Extract the [x, y] coordinate from the center of the cell holding the provided text.  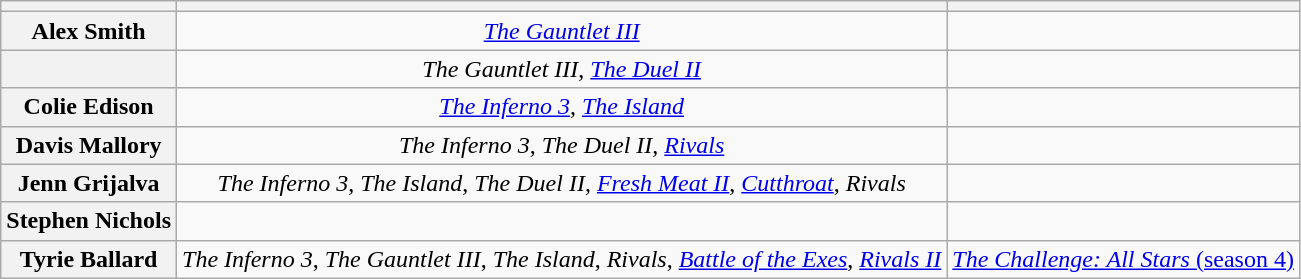
Stephen Nichols [89, 221]
The Inferno 3, The Gauntlet III, The Island, Rivals, Battle of the Exes, Rivals II [562, 259]
The Challenge: All Stars (season 4) [1124, 259]
The Inferno 3, The Island, The Duel II, Fresh Meat II, Cutthroat, Rivals [562, 183]
Tyrie Ballard [89, 259]
Alex Smith [89, 31]
The Inferno 3, The Island [562, 107]
Jenn Grijalva [89, 183]
Colie Edison [89, 107]
The Gauntlet III, The Duel II [562, 69]
The Gauntlet III [562, 31]
Davis Mallory [89, 145]
The Inferno 3, The Duel II, Rivals [562, 145]
